Find where the given text appears and provide that cell's center as (x, y) coordinate. 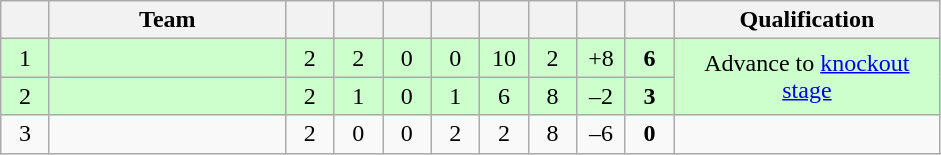
Qualification (807, 20)
+8 (602, 58)
Advance to knockout stage (807, 77)
Team (167, 20)
10 (504, 58)
–6 (602, 134)
–2 (602, 96)
